Return the (x, y) coordinate for the center point of the cell that contains the specified text.  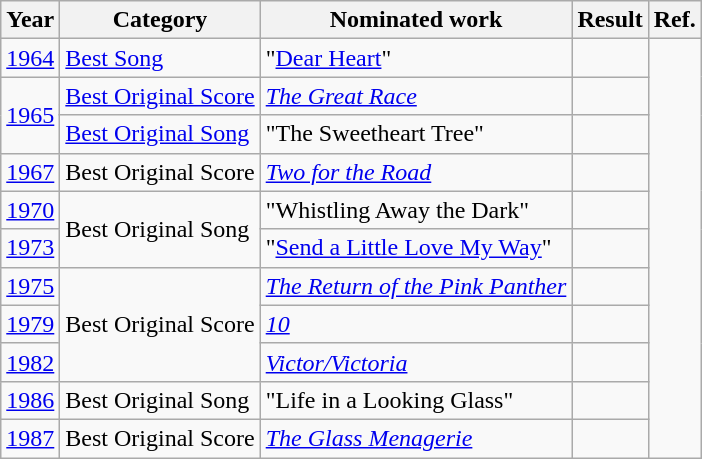
"Whistling Away the Dark" (416, 210)
1987 (30, 438)
Year (30, 20)
Ref. (674, 20)
The Great Race (416, 96)
"Send a Little Love My Way" (416, 248)
1979 (30, 324)
1982 (30, 362)
"Dear Heart" (416, 58)
1975 (30, 286)
1964 (30, 58)
Victor/Victoria (416, 362)
The Return of the Pink Panther (416, 286)
Nominated work (416, 20)
"Life in a Looking Glass" (416, 400)
1965 (30, 115)
Two for the Road (416, 172)
"The Sweetheart Tree" (416, 134)
Best Song (160, 58)
1970 (30, 210)
1973 (30, 248)
1967 (30, 172)
1986 (30, 400)
Category (160, 20)
10 (416, 324)
Result (610, 20)
The Glass Menagerie (416, 438)
